Detect which cell encompasses the target text, then output its [X, Y] center coordinate. 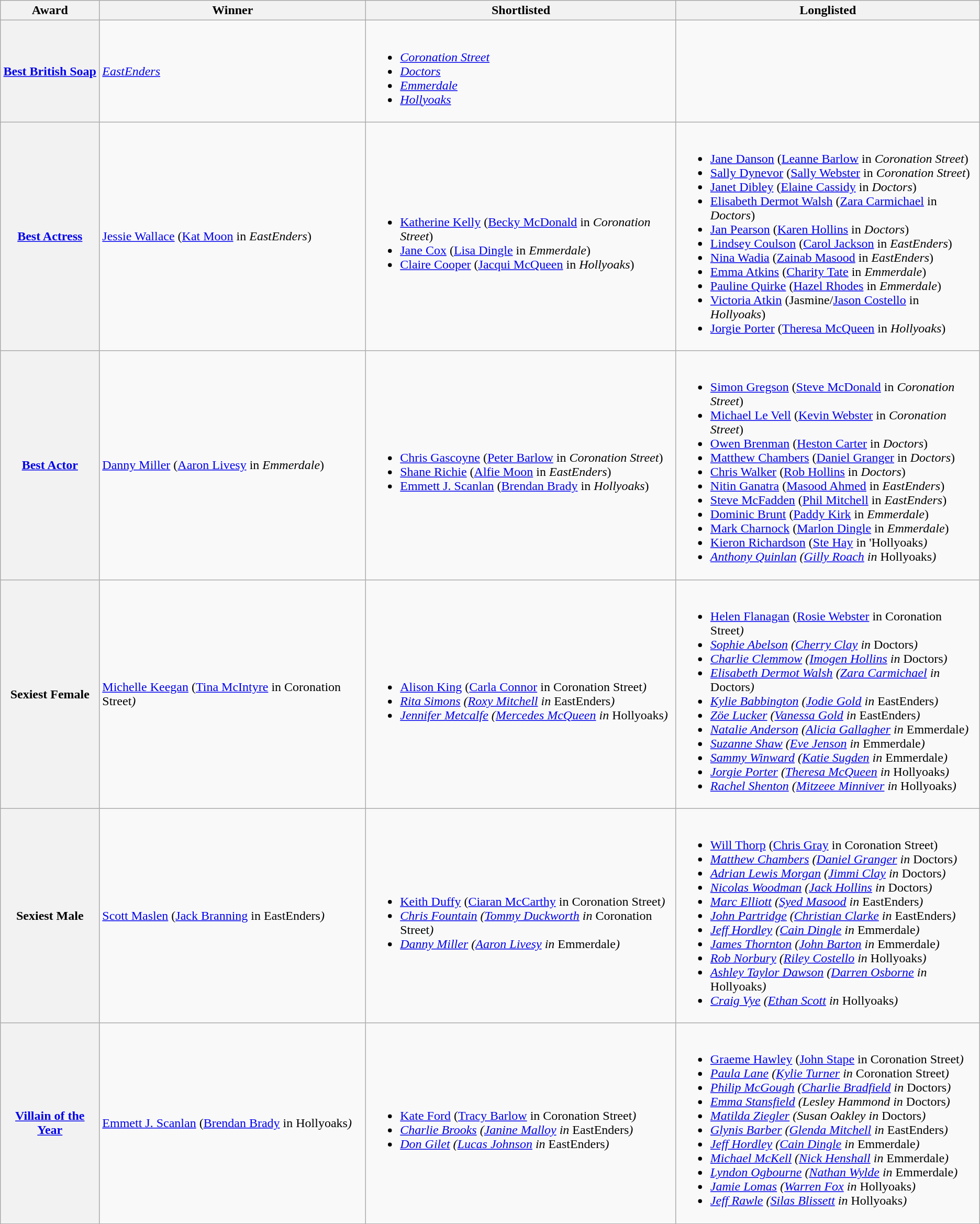
EastEnders [232, 71]
Katherine Kelly (Becky McDonald in Coronation Street)Jane Cox (Lisa Dingle in Emmerdale)Claire Cooper (Jacqui McQueen in Hollyoaks) [521, 237]
Longlisted [828, 10]
Keith Duffy (Ciaran McCarthy in Coronation Street)Chris Fountain (Tommy Duckworth in Coronation Street)Danny Miller (Aaron Livesy in Emmerdale) [521, 916]
Sexiest Female [50, 694]
Winner [232, 10]
Danny Miller (Aaron Livesy in Emmerdale) [232, 465]
Sexiest Male [50, 916]
Jessie Wallace (Kat Moon in EastEnders) [232, 237]
Best British Soap [50, 71]
Shortlisted [521, 10]
Chris Gascoyne (Peter Barlow in Coronation Street)Shane Richie (Alfie Moon in EastEnders)Emmett J. Scanlan (Brendan Brady in Hollyoaks) [521, 465]
Emmett J. Scanlan (Brendan Brady in Hollyoaks) [232, 1123]
Alison King (Carla Connor in Coronation Street)Rita Simons (Roxy Mitchell in EastEnders)Jennifer Metcalfe (Mercedes McQueen in Hollyoaks) [521, 694]
Best Actor [50, 465]
Villain of the Year [50, 1123]
Scott Maslen (Jack Branning in EastEnders) [232, 916]
Michelle Keegan (Tina McIntyre in Coronation Street) [232, 694]
Coronation StreetDoctorsEmmerdaleHollyoaks [521, 71]
Best Actress [50, 237]
Kate Ford (Tracy Barlow in Coronation Street)Charlie Brooks (Janine Malloy in EastEnders)Don Gilet (Lucas Johnson in EastEnders) [521, 1123]
Award [50, 10]
